From the cell containing the given text, extract its center point as [X, Y] coordinate. 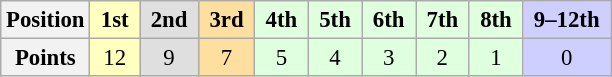
1 [496, 58]
5th [335, 20]
8th [496, 20]
2nd [170, 20]
7 [226, 58]
3 [389, 58]
5 [282, 58]
6th [389, 20]
12 [115, 58]
9 [170, 58]
Points [46, 58]
3rd [226, 20]
9–12th [567, 20]
Position [46, 20]
1st [115, 20]
4th [282, 20]
2 [443, 58]
0 [567, 58]
7th [443, 20]
4 [335, 58]
